Identify which cell holds the provided text, then report its (X, Y) central coordinate. 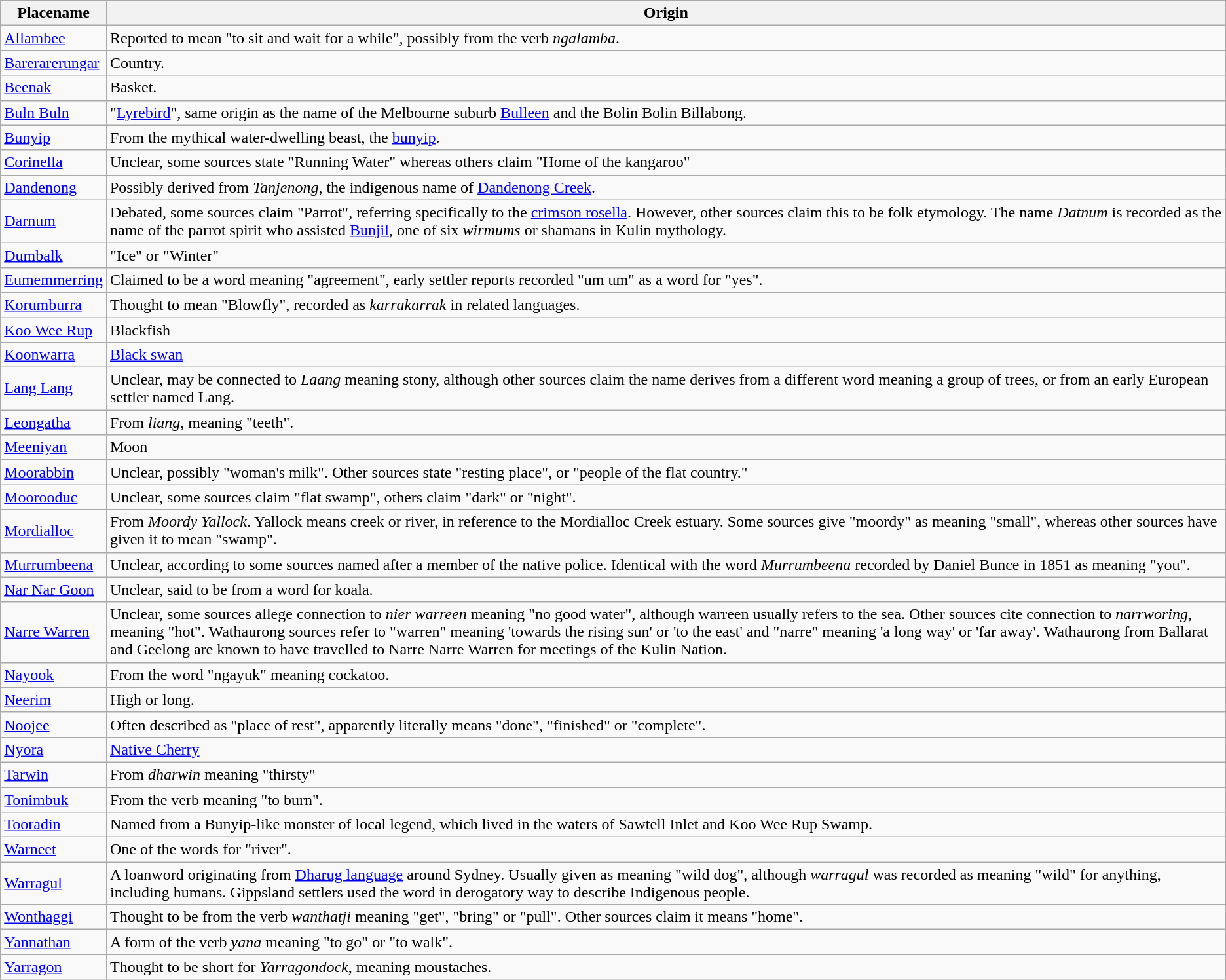
Neerim (54, 700)
Lang Lang (54, 389)
Dandenong (54, 187)
Noojee (54, 725)
Moon (665, 447)
Nar Nar Goon (54, 590)
Named from a Bunyip-like monster of local legend, which lived in the waters of Sawtell Inlet and Koo Wee Rup Swamp. (665, 825)
Possibly derived from Tanjenong, the indigenous name of Dandenong Creek. (665, 187)
Tonimbuk (54, 800)
Buln Buln (54, 113)
Country. (665, 63)
Unclear, said to be from a word for koala. (665, 590)
Yarragon (54, 967)
Yannathan (54, 942)
Reported to mean "to sit and wait for a while", possibly from the verb ngalamba. (665, 38)
Nayook (54, 675)
Korumburra (54, 305)
Thought to be from the verb wanthatji meaning "get", "bring" or "pull". Other sources claim it means "home". (665, 917)
Tooradin (54, 825)
Eumemmerring (54, 280)
A form of the verb yana meaning "to go" or "to walk". (665, 942)
Warneet (54, 850)
Claimed to be a word meaning "agreement", early settler reports recorded "um um" as a word for "yes". (665, 280)
Unclear, some sources state "Running Water" whereas others claim "Home of the kangaroo" (665, 162)
Native Cherry (665, 749)
Leongatha (54, 423)
High or long. (665, 700)
Narre Warren (54, 632)
Murrumbeena (54, 565)
Tarwin (54, 774)
Koonwarra (54, 355)
Placename (54, 13)
Nyora (54, 749)
Unclear, some sources claim "flat swamp", others claim "dark" or "night". (665, 497)
Allambee (54, 38)
Unclear, possibly "woman's milk". Other sources state "resting place", or "people of the flat country." (665, 472)
Meeniyan (54, 447)
Black swan (665, 355)
Beenak (54, 88)
From dharwin meaning "thirsty" (665, 774)
Barerarerungar (54, 63)
Koo Wee Rup (54, 330)
Darnum (54, 221)
From the verb meaning "to burn". (665, 800)
Basket. (665, 88)
Dumbalk (54, 255)
From the word "ngayuk" meaning cockatoo. (665, 675)
Thought to mean "Blowfly", recorded as karrakarrak in related languages. (665, 305)
Moorooduc (54, 497)
One of the words for "river". (665, 850)
Often described as "place of rest", apparently literally means "done", "finished" or "complete". (665, 725)
Thought to be short for Yarragondock, meaning moustaches. (665, 967)
"Lyrebird", same origin as the name of the Melbourne suburb Bulleen and the Bolin Bolin Billabong. (665, 113)
Blackfish (665, 330)
Origin (665, 13)
Moorabbin (54, 472)
Bunyip (54, 138)
Mordialloc (54, 531)
Warragul (54, 883)
From the mythical water-dwelling beast, the bunyip. (665, 138)
Wonthaggi (54, 917)
Corinella (54, 162)
"Ice" or "Winter" (665, 255)
From liang, meaning "teeth". (665, 423)
